Locate the cell with the specified text and output its (x, y) center coordinate. 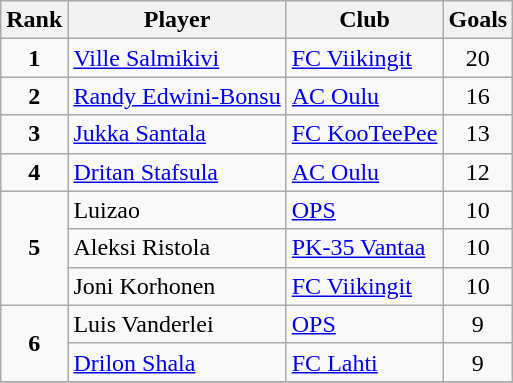
20 (478, 58)
Club (364, 20)
Drilon Shala (177, 362)
Luizao (177, 210)
Joni Korhonen (177, 286)
FC KooTeePee (364, 134)
1 (34, 58)
Rank (34, 20)
Dritan Stafsula (177, 172)
16 (478, 96)
Player (177, 20)
3 (34, 134)
FC Lahti (364, 362)
12 (478, 172)
Ville Salmikivi (177, 58)
Jukka Santala (177, 134)
Luis Vanderlei (177, 324)
5 (34, 248)
PK-35 Vantaa (364, 248)
4 (34, 172)
Aleksi Ristola (177, 248)
Randy Edwini-Bonsu (177, 96)
13 (478, 134)
6 (34, 343)
Goals (478, 20)
2 (34, 96)
